Find where the given text appears and provide that cell's center as (x, y) coordinate. 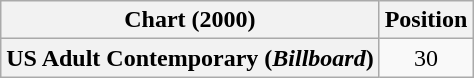
Position (426, 20)
30 (426, 58)
US Adult Contemporary (Billboard) (190, 58)
Chart (2000) (190, 20)
